Detect which cell encompasses the target text, then output its [X, Y] center coordinate. 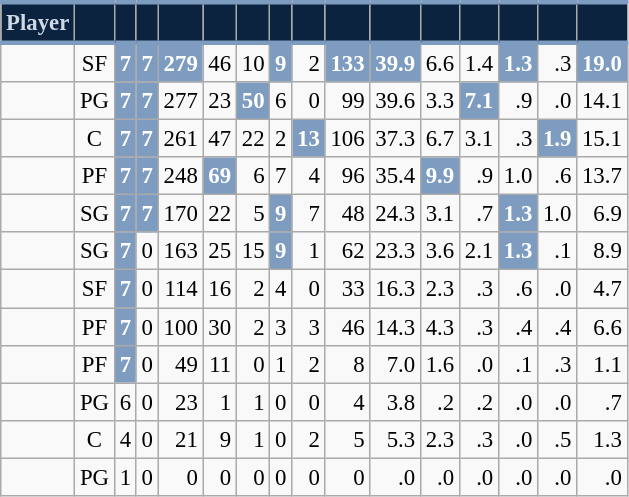
19.0 [602, 62]
16 [220, 289]
47 [220, 139]
10 [252, 62]
15 [252, 251]
170 [180, 214]
163 [180, 251]
9.9 [440, 176]
8.9 [602, 251]
261 [180, 139]
.5 [558, 439]
8 [348, 364]
277 [180, 101]
35.4 [395, 176]
69 [220, 176]
Player [38, 22]
3.8 [395, 402]
106 [348, 139]
1.6 [440, 364]
100 [180, 327]
3.6 [440, 251]
13.7 [602, 176]
14.1 [602, 101]
1.4 [478, 62]
96 [348, 176]
23.3 [395, 251]
99 [348, 101]
5.3 [395, 439]
114 [180, 289]
11 [220, 364]
33 [348, 289]
21 [180, 439]
39.9 [395, 62]
25 [220, 251]
4.3 [440, 327]
15.1 [602, 139]
37.3 [395, 139]
6.9 [602, 214]
48 [348, 214]
49 [180, 364]
39.6 [395, 101]
30 [220, 327]
3.3 [440, 101]
2.1 [478, 251]
4.7 [602, 289]
248 [180, 176]
6.7 [440, 139]
24.3 [395, 214]
133 [348, 62]
16.3 [395, 289]
7.1 [478, 101]
14.3 [395, 327]
62 [348, 251]
1.9 [558, 139]
13 [308, 139]
50 [252, 101]
279 [180, 62]
7.0 [395, 364]
1.1 [602, 364]
